Identify which cell holds the provided text, then report its (X, Y) central coordinate. 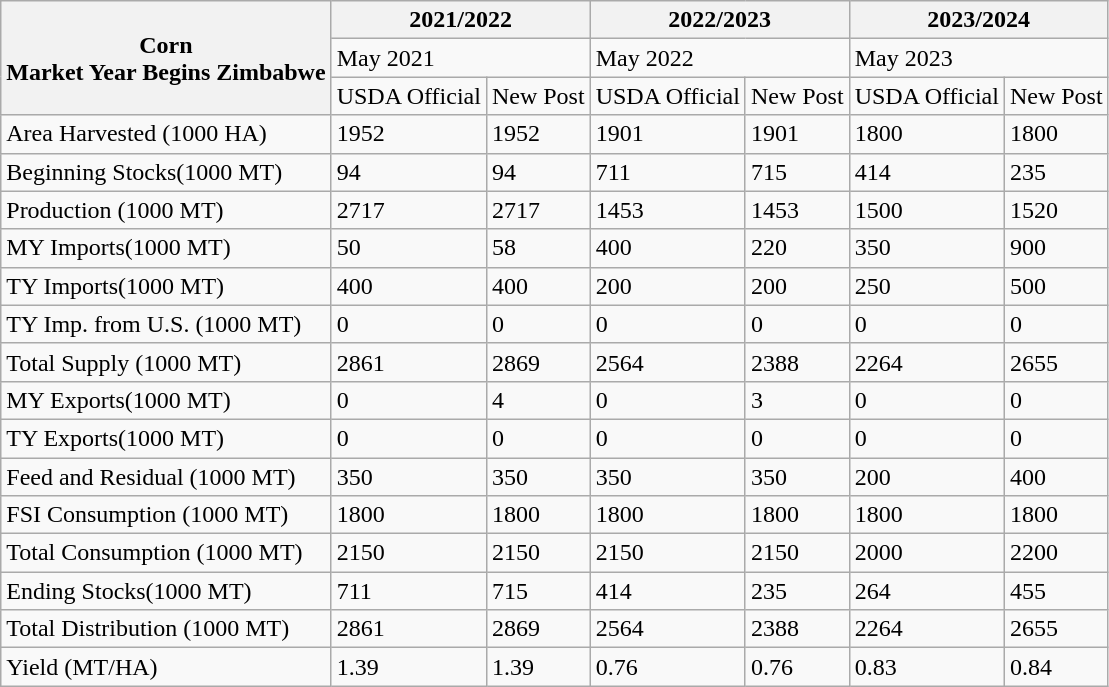
250 (926, 286)
FSI Consumption (1000 MT) (166, 515)
2023/2024 (978, 20)
Yield (MT/HA) (166, 667)
3 (797, 400)
264 (926, 591)
MY Exports(1000 MT) (166, 400)
TY Imp. from U.S. (1000 MT) (166, 324)
2000 (926, 553)
4 (538, 400)
220 (797, 248)
Feed and Residual (1000 MT) (166, 477)
2022/2023 (720, 20)
Total Supply (1000 MT) (166, 362)
MY Imports(1000 MT) (166, 248)
2021/2022 (460, 20)
500 (1056, 286)
Area Harvested (1000 HA) (166, 134)
Beginning Stocks(1000 MT) (166, 172)
1500 (926, 210)
TY Imports(1000 MT) (166, 286)
Total Consumption (1000 MT) (166, 553)
50 (408, 248)
58 (538, 248)
900 (1056, 248)
Production (1000 MT) (166, 210)
Total Distribution (1000 MT) (166, 629)
0.84 (1056, 667)
Ending Stocks(1000 MT) (166, 591)
May 2023 (978, 58)
0.83 (926, 667)
CornMarket Year Begins Zimbabwe (166, 58)
May 2021 (460, 58)
May 2022 (720, 58)
455 (1056, 591)
TY Exports(1000 MT) (166, 438)
1520 (1056, 210)
2200 (1056, 553)
